From the cell containing the given text, extract its center point as [x, y] coordinate. 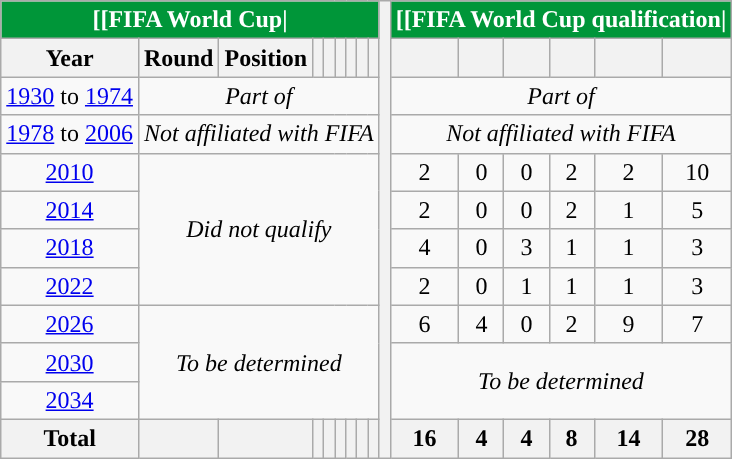
[[FIFA World Cup| [190, 20]
2030 [70, 362]
7 [698, 324]
Position [266, 58]
16 [424, 438]
5 [698, 210]
2022 [70, 286]
2018 [70, 248]
Total [70, 438]
2026 [70, 324]
1930 to 1974 [70, 96]
Year [70, 58]
8 [572, 438]
Round [178, 58]
2034 [70, 400]
14 [628, 438]
1978 to 2006 [70, 134]
2014 [70, 210]
10 [698, 172]
[[FIFA World Cup qualification| [561, 20]
2010 [70, 172]
28 [698, 438]
6 [424, 324]
Did not qualify [258, 229]
9 [628, 324]
